Pinpoint the cell where the given text exists, returning its [X, Y] midpoint coordinate. 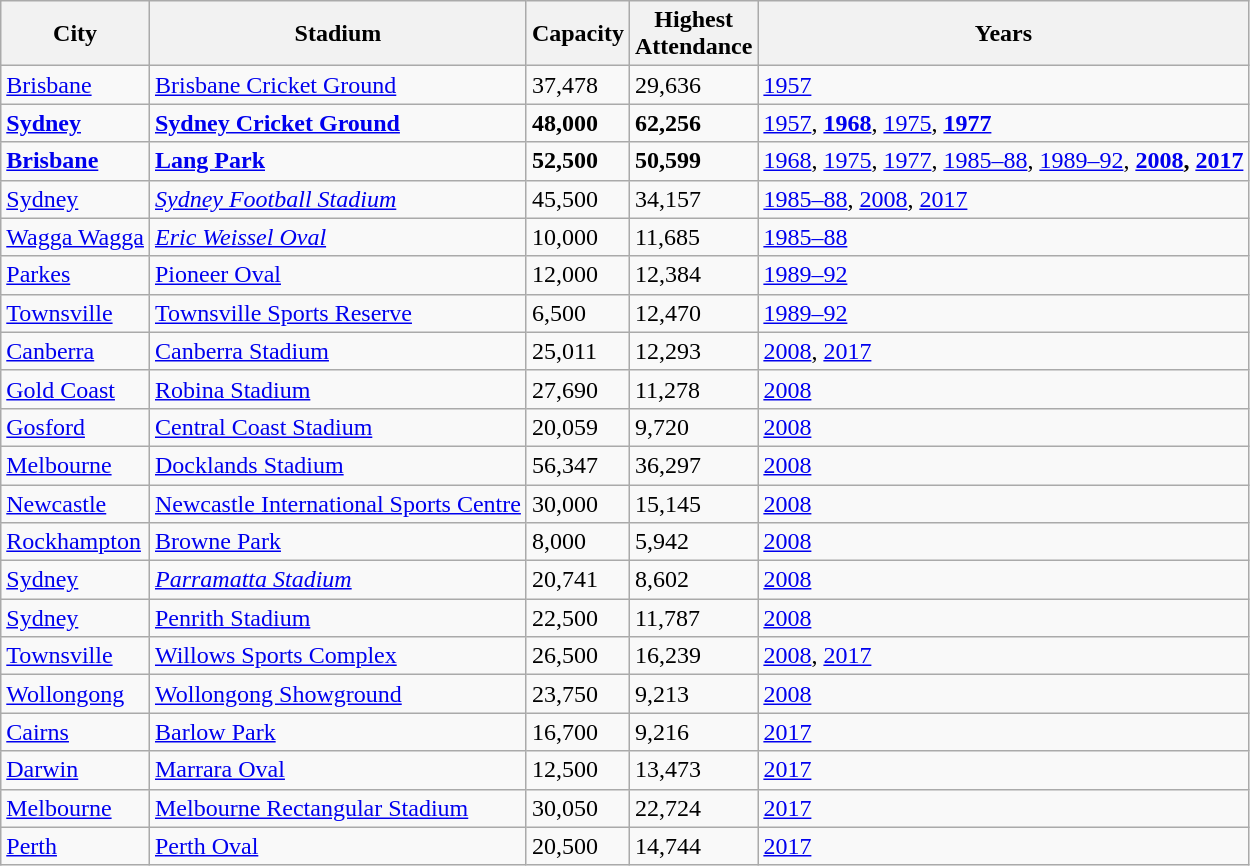
10,000 [578, 237]
Newcastle [76, 503]
Parramatta Stadium [338, 580]
23,750 [578, 694]
Brisbane Cricket Ground [338, 85]
1985–88 [1004, 237]
1957 [1004, 85]
20,741 [578, 580]
30,050 [578, 808]
Canberra [76, 351]
Rockhampton [76, 542]
HighestAttendance [693, 34]
Browne Park [338, 542]
Parkes [76, 275]
Pioneer Oval [338, 275]
5,942 [693, 542]
15,145 [693, 503]
Canberra Stadium [338, 351]
Cairns [76, 732]
52,500 [578, 161]
13,473 [693, 770]
22,500 [578, 618]
11,685 [693, 237]
29,636 [693, 85]
48,000 [578, 123]
Townsville Sports Reserve [338, 313]
30,000 [578, 503]
1957, 1968, 1975, 1977 [1004, 123]
45,500 [578, 199]
37,478 [578, 85]
Wollongong [76, 694]
56,347 [578, 465]
Stadium [338, 34]
26,500 [578, 656]
Robina Stadium [338, 389]
12,000 [578, 275]
Capacity [578, 34]
Newcastle International Sports Centre [338, 503]
9,216 [693, 732]
1985–88, 2008, 2017 [1004, 199]
Sydney Football Stadium [338, 199]
9,213 [693, 694]
Gosford [76, 427]
20,059 [578, 427]
8,000 [578, 542]
12,470 [693, 313]
11,787 [693, 618]
Sydney Cricket Ground [338, 123]
11,278 [693, 389]
Darwin [76, 770]
1968, 1975, 1977, 1985–88, 1989–92, 2008, 2017 [1004, 161]
12,384 [693, 275]
50,599 [693, 161]
12,293 [693, 351]
9,720 [693, 427]
Willows Sports Complex [338, 656]
Years [1004, 34]
Wollongong Showground [338, 694]
Lang Park [338, 161]
25,011 [578, 351]
20,500 [578, 846]
16,239 [693, 656]
Melbourne Rectangular Stadium [338, 808]
Penrith Stadium [338, 618]
16,700 [578, 732]
6,500 [578, 313]
14,744 [693, 846]
36,297 [693, 465]
Eric Weissel Oval [338, 237]
Gold Coast [76, 389]
Wagga Wagga [76, 237]
Central Coast Stadium [338, 427]
62,256 [693, 123]
22,724 [693, 808]
27,690 [578, 389]
City [76, 34]
Docklands Stadium [338, 465]
12,500 [578, 770]
Marrara Oval [338, 770]
34,157 [693, 199]
Perth [76, 846]
8,602 [693, 580]
Perth Oval [338, 846]
Barlow Park [338, 732]
